Search for the cell housing the specified text and yield its [X, Y] center coordinate. 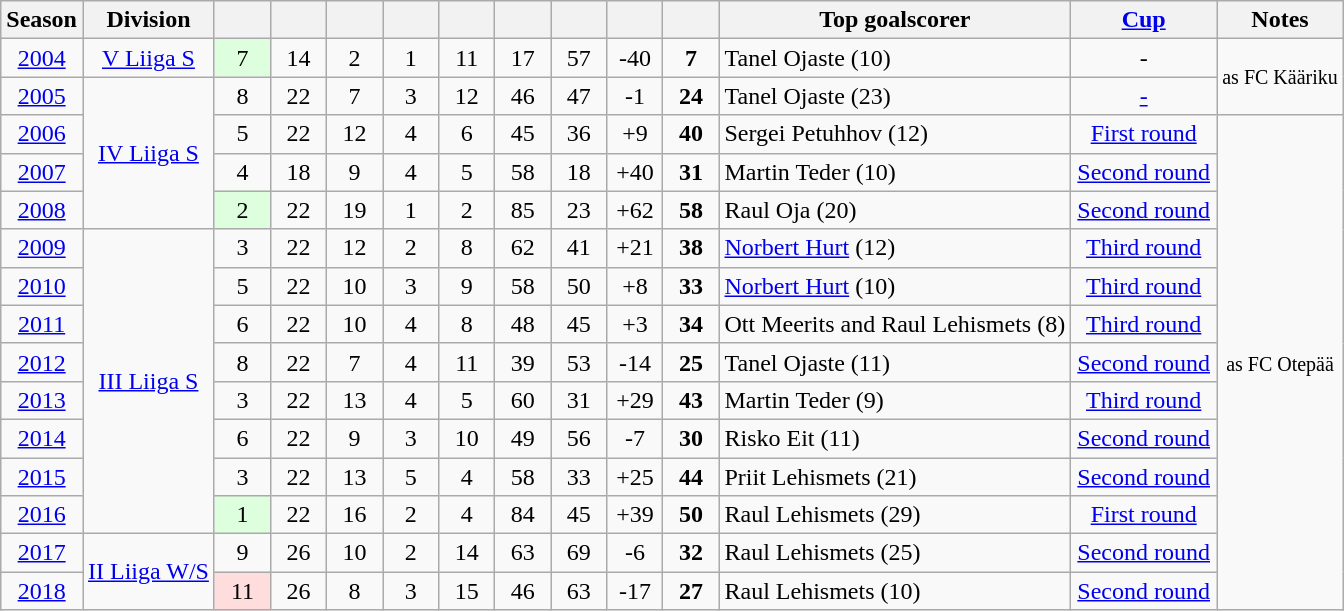
36 [579, 134]
+62 [635, 210]
Norbert Hurt (10) [895, 286]
-14 [635, 362]
2017 [42, 553]
+25 [635, 477]
2015 [42, 477]
2010 [42, 286]
-17 [635, 591]
85 [523, 210]
2007 [42, 172]
-40 [635, 58]
IV Liiga S [148, 153]
Division [148, 20]
-6 [635, 553]
34 [691, 324]
Tanel Ojaste (23) [895, 96]
19 [355, 210]
as FC Kääriku [1280, 77]
2006 [42, 134]
Risko Eit (11) [895, 438]
39 [523, 362]
15 [467, 591]
Sergei Petuhhov (12) [895, 134]
48 [523, 324]
53 [579, 362]
+21 [635, 248]
32 [691, 553]
V Liiga S [148, 58]
41 [579, 248]
+40 [635, 172]
30 [691, 438]
16 [355, 515]
Ott Meerits and Raul Lehismets (8) [895, 324]
-1 [635, 96]
-7 [635, 438]
III Liiga S [148, 381]
57 [579, 58]
23 [579, 210]
Season [42, 20]
47 [579, 96]
Norbert Hurt (12) [895, 248]
+39 [635, 515]
+9 [635, 134]
2016 [42, 515]
2009 [42, 248]
27 [691, 591]
2008 [42, 210]
+29 [635, 400]
Top goalscorer [895, 20]
2011 [42, 324]
2013 [42, 400]
Martin Teder (9) [895, 400]
Raul Lehismets (29) [895, 515]
+3 [635, 324]
24 [691, 96]
Tanel Ojaste (10) [895, 58]
60 [523, 400]
Notes [1280, 20]
Raul Lehismets (10) [895, 591]
38 [691, 248]
Cup [1144, 20]
44 [691, 477]
62 [523, 248]
II Liiga W/S [148, 572]
43 [691, 400]
56 [579, 438]
Raul Oja (20) [895, 210]
2012 [42, 362]
84 [523, 515]
2018 [42, 591]
25 [691, 362]
+8 [635, 286]
2014 [42, 438]
2005 [42, 96]
2004 [42, 58]
40 [691, 134]
69 [579, 553]
Priit Lehismets (21) [895, 477]
Martin Teder (10) [895, 172]
Raul Lehismets (25) [895, 553]
49 [523, 438]
Tanel Ojaste (11) [895, 362]
17 [523, 58]
as FC Otepää [1280, 362]
